Extract the (X, Y) coordinate from the center of the cell holding the provided text.  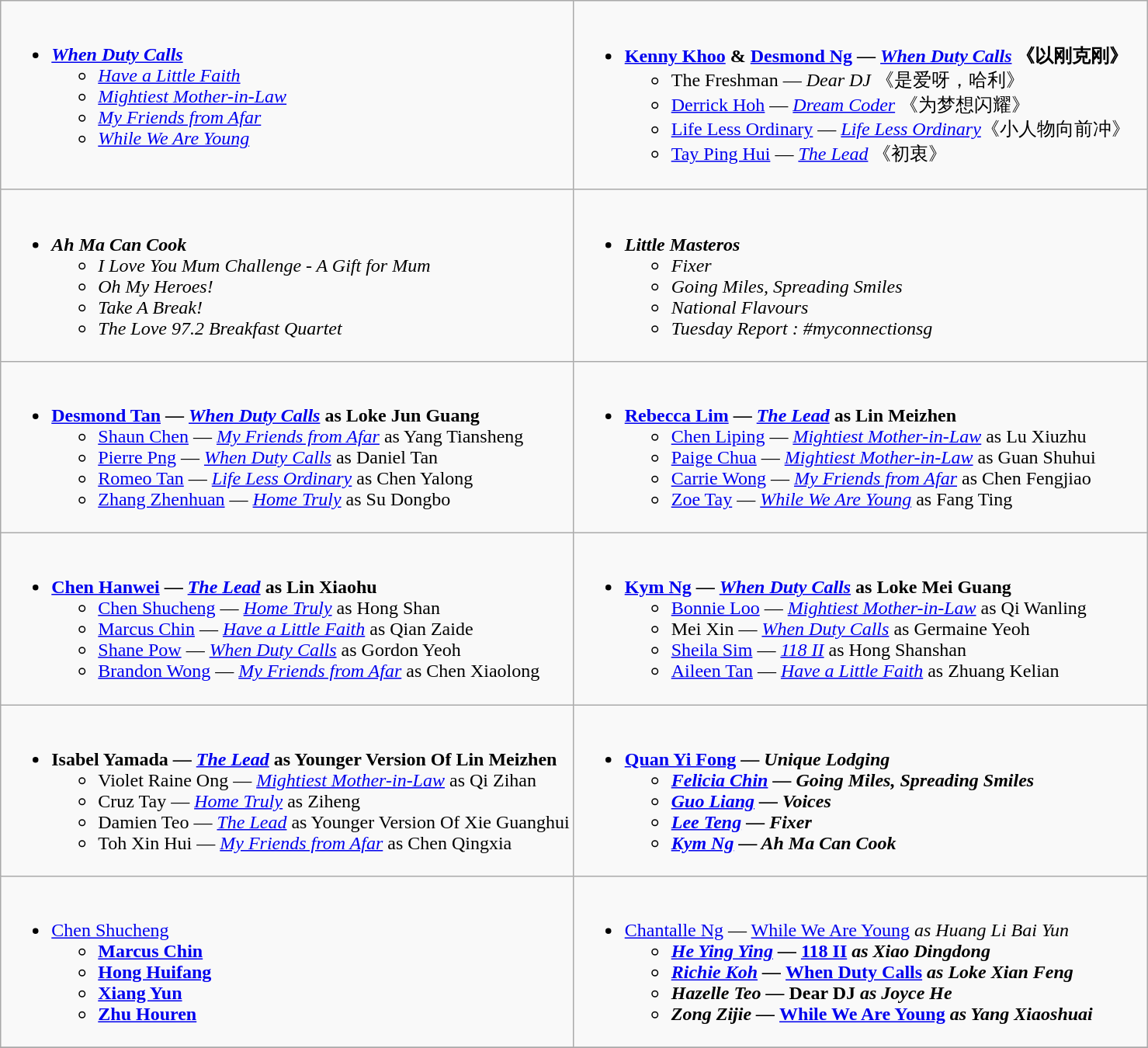
When Duty CallsHave a Little FaithMightiest Mother-in-LawMy Friends from AfarWhile We Are Young (287, 95)
Little MasterosFixerGoing Miles, Spreading SmilesNational FlavoursTuesday Report : #myconnectionsg (860, 275)
Ah Ma Can CookI Love You Mum Challenge - A Gift for MumOh My Heroes!Take A Break!The Love 97.2 Breakfast Quartet (287, 275)
Quan Yi Fong — Unique LodgingFelicia Chin — Going Miles, Spreading SmilesGuo Liang — VoicesLee Teng — FixerKym Ng — Ah Ma Can Cook (860, 790)
Chen ShuchengMarcus ChinHong HuifangXiang YunZhu Houren (287, 963)
